For the text-containing cell, return its midpoint in [X, Y] coordinate format. 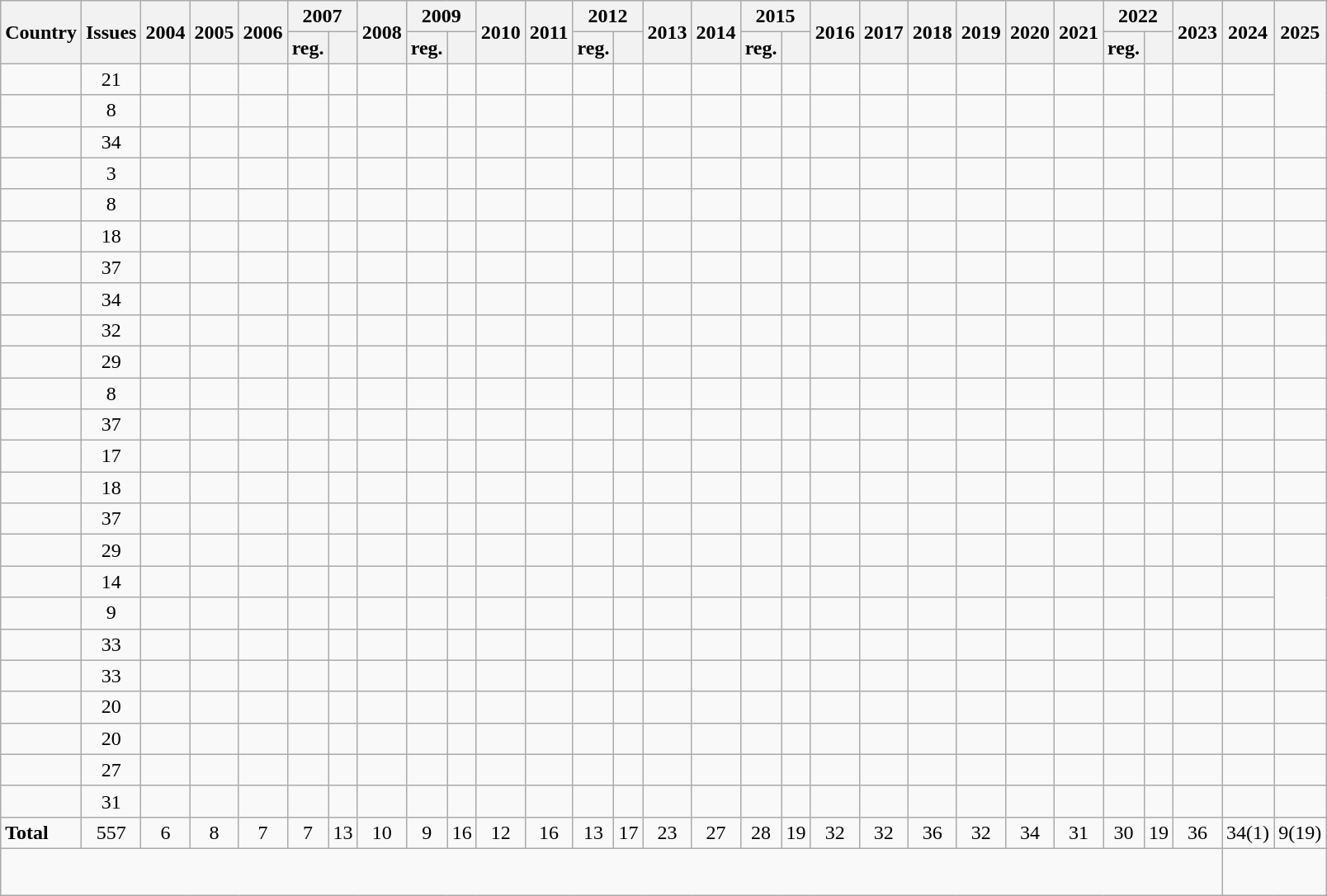
2021 [1078, 32]
2012 [607, 17]
21 [111, 79]
2006 [262, 32]
9(19) [1301, 832]
2008 [381, 32]
2017 [883, 32]
2007 [322, 17]
23 [667, 832]
557 [111, 832]
10 [381, 832]
12 [500, 832]
2025 [1301, 32]
2009 [441, 17]
6 [165, 832]
30 [1123, 832]
Issues [111, 32]
2014 [716, 32]
28 [761, 832]
2019 [980, 32]
2004 [165, 32]
2023 [1198, 32]
Country [41, 32]
2022 [1137, 17]
2020 [1030, 32]
2015 [776, 17]
2011 [549, 32]
34(1) [1248, 832]
3 [111, 173]
2016 [835, 32]
14 [111, 582]
2024 [1248, 32]
Total [41, 832]
2018 [933, 32]
2005 [215, 32]
2010 [500, 32]
2013 [667, 32]
